Provide the [x, y] coordinate of the cell's center where the given text is located.  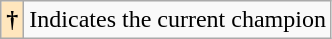
† [12, 20]
Indicates the current champion [178, 20]
